Find where the given text appears and provide that cell's center as [X, Y] coordinate. 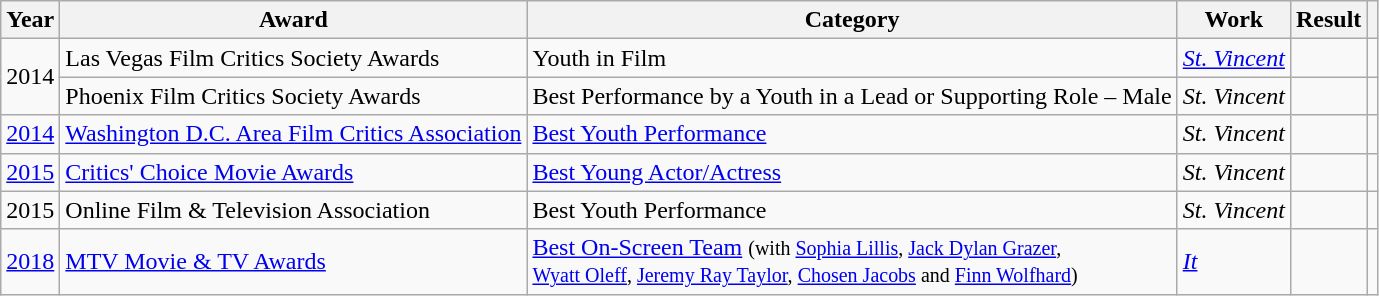
Critics' Choice Movie Awards [294, 172]
2018 [30, 262]
Online Film & Television Association [294, 210]
Phoenix Film Critics Society Awards [294, 96]
Best Performance by a Youth in a Lead or Supporting Role – Male [852, 96]
Best On-Screen Team (with Sophia Lillis, Jack Dylan Grazer,Wyatt Oleff, Jeremy Ray Taylor, Chosen Jacobs and Finn Wolfhard) [852, 262]
Best Young Actor/Actress [852, 172]
It [1234, 262]
Washington D.C. Area Film Critics Association [294, 134]
Category [852, 20]
Youth in Film [852, 58]
Las Vegas Film Critics Society Awards [294, 58]
Award [294, 20]
Result [1328, 20]
Work [1234, 20]
Year [30, 20]
MTV Movie & TV Awards [294, 262]
